Detect which cell encompasses the target text, then output its [x, y] center coordinate. 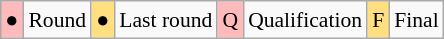
F [378, 20]
Q [230, 20]
Final [416, 20]
Last round [166, 20]
Qualification [305, 20]
Round [57, 20]
